Detect which cell encompasses the target text, then output its (X, Y) center coordinate. 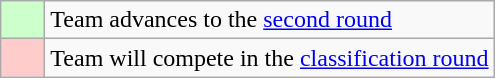
Team advances to the second round (270, 20)
Team will compete in the classification round (270, 58)
